Return (x, y) of the center of cell containing provided text 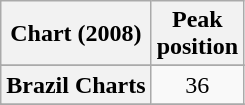
Brazil Charts (76, 85)
Chart (2008) (76, 34)
36 (197, 85)
Peakposition (197, 34)
